Output the [x, y] coordinate of the center of the cell containing the given text.  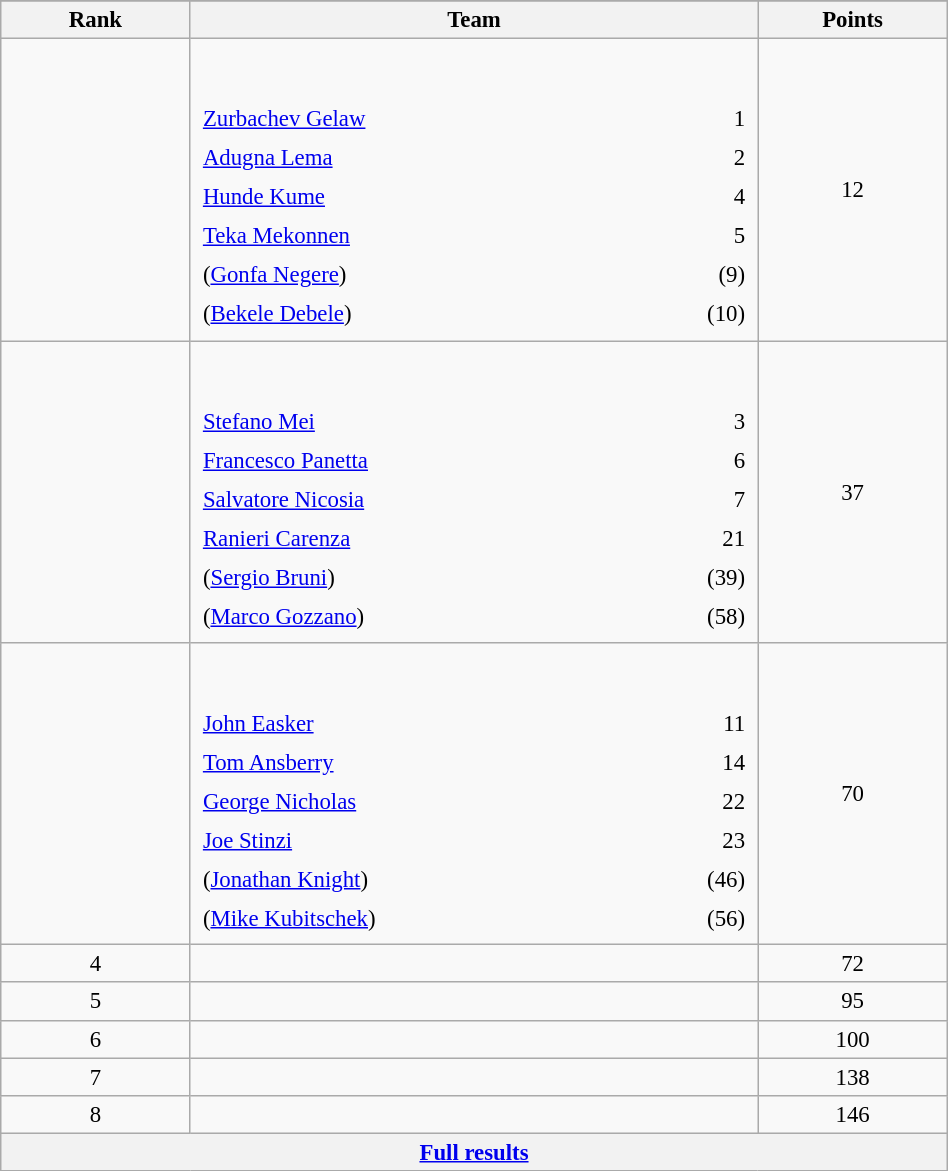
22 [694, 801]
Points [852, 20]
23 [694, 840]
100 [852, 1039]
(Sergio Bruni) [414, 577]
8 [96, 1114]
Adugna Lema [413, 158]
138 [852, 1077]
2 [691, 158]
(Jonathan Knight) [416, 880]
Ranieri Carenza [414, 538]
72 [852, 964]
(39) [692, 577]
21 [692, 538]
(9) [691, 275]
(Gonfa Negere) [413, 275]
Team [474, 20]
Stefano Mei 3 Francesco Panetta 6 Salvatore Nicosia 7 Ranieri Carenza 21 (Sergio Bruni) (39) (Marco Gozzano) (58) [474, 492]
1 [691, 119]
146 [852, 1114]
37 [852, 492]
Zurbachev Gelaw 1 Adugna Lema 2 Hunde Kume 4 Teka Mekonnen 5 (Gonfa Negere) (9) (Bekele Debele) (10) [474, 190]
Stefano Mei [414, 421]
(10) [691, 314]
(Mike Kubitschek) [416, 919]
(Bekele Debele) [413, 314]
(46) [694, 880]
Teka Mekonnen [413, 236]
Full results [474, 1152]
Francesco Panetta [414, 460]
Hunde Kume [413, 197]
70 [852, 794]
11 [694, 723]
Zurbachev Gelaw [413, 119]
3 [692, 421]
95 [852, 1002]
Joe Stinzi [416, 840]
Rank [96, 20]
George Nicholas [416, 801]
John Easker 11 Tom Ansberry 14 George Nicholas 22 Joe Stinzi 23 (Jonathan Knight) (46) (Mike Kubitschek) (56) [474, 794]
(58) [692, 616]
(Marco Gozzano) [414, 616]
Salvatore Nicosia [414, 499]
Tom Ansberry [416, 762]
14 [694, 762]
(56) [694, 919]
12 [852, 190]
John Easker [416, 723]
